Detect which cell encompasses the target text, then output its (X, Y) center coordinate. 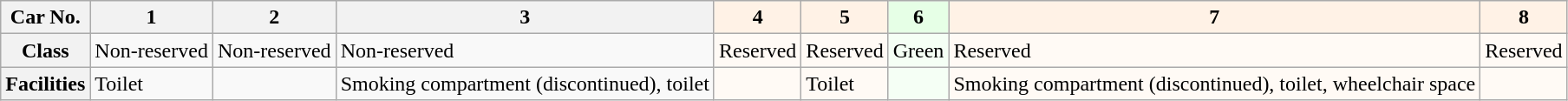
7 (1214, 17)
4 (757, 17)
8 (1524, 17)
Smoking compartment (discontinued), toilet (525, 84)
1 (152, 17)
Green (918, 50)
Smoking compartment (discontinued), toilet, wheelchair space (1214, 84)
5 (845, 17)
2 (274, 17)
Car No. (45, 17)
Facilities (45, 84)
6 (918, 17)
Class (45, 50)
3 (525, 17)
